Provide the (x, y) coordinate of the cell's center where the given text is located.  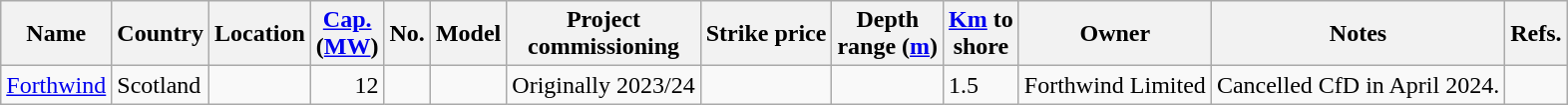
Scotland (161, 85)
Country (161, 34)
Cancelled CfD in April 2024. (1358, 85)
Projectcommissioning (603, 34)
Originally 2023/24 (603, 85)
Refs. (1536, 34)
Strike price (766, 34)
Forthwind Limited (1115, 85)
Depthrange (m) (888, 34)
No. (407, 34)
Location (260, 34)
Cap. (MW) (347, 34)
Notes (1358, 34)
1.5 (981, 85)
Owner (1115, 34)
Model (468, 34)
Name (56, 34)
Forthwind (56, 85)
12 (347, 85)
Km toshore (981, 34)
